Scan for the cell matching the given text and deliver its [X, Y] coordinate at center. 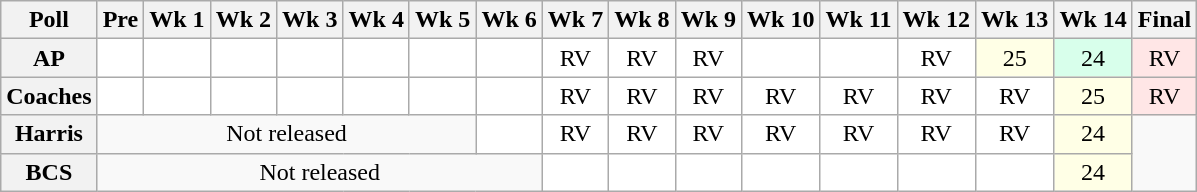
Wk 10 [781, 20]
Poll [49, 20]
Wk 6 [509, 20]
Harris [49, 134]
Wk 5 [442, 20]
AP [49, 58]
Wk 1 [177, 20]
Pre [120, 20]
Wk 4 [376, 20]
BCS [49, 172]
Wk 14 [1093, 20]
Coaches [49, 96]
Wk 7 [575, 20]
Final [1164, 20]
Wk 3 [310, 20]
Wk 8 [642, 20]
Wk 13 [1014, 20]
Wk 9 [708, 20]
Wk 12 [936, 20]
Wk 11 [858, 20]
Wk 2 [243, 20]
